For the text-containing cell, return its midpoint in (X, Y) coordinate format. 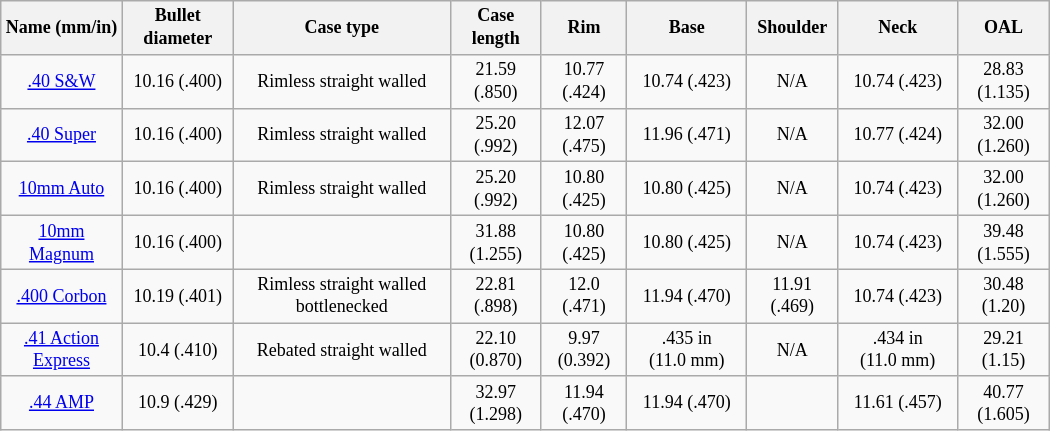
Shoulder (792, 28)
31.88 (1.255) (496, 242)
.435 in (11.0 mm) (687, 350)
10.9 (.429) (178, 403)
Bullet diameter (178, 28)
Base (687, 28)
11.61 (.457) (898, 403)
12.0 (.471) (584, 296)
Neck (898, 28)
10mm Magnum (62, 242)
.44 AMP (62, 403)
39.48 (1.555) (1004, 242)
40.77 (1.605) (1004, 403)
Rimless straight walled bottlenecked (342, 296)
22.10 (0.870) (496, 350)
22.81 (.898) (496, 296)
Name (mm/in) (62, 28)
.41 Action Express (62, 350)
Rebated straight walled (342, 350)
10.4 (.410) (178, 350)
.434 in (11.0 mm) (898, 350)
Case length (496, 28)
10mm Auto (62, 189)
.400 Corbon (62, 296)
29.21 (1.15) (1004, 350)
OAL (1004, 28)
12.07 (.475) (584, 135)
Rim (584, 28)
Case type (342, 28)
9.97 (0.392) (584, 350)
32.97 (1.298) (496, 403)
10.19 (.401) (178, 296)
28.83 (1.135) (1004, 81)
11.91 (.469) (792, 296)
.40 Super (62, 135)
21.59 (.850) (496, 81)
11.96 (.471) (687, 135)
30.48 (1.20) (1004, 296)
.40 S&W (62, 81)
